Return the (x, y) coordinate for the center point of the cell that contains the specified text.  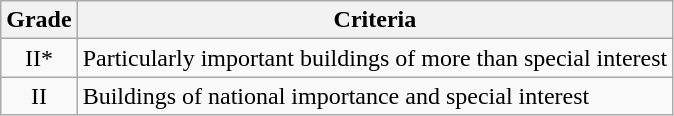
Buildings of national importance and special interest (375, 96)
Grade (39, 20)
II* (39, 58)
Criteria (375, 20)
II (39, 96)
Particularly important buildings of more than special interest (375, 58)
